Detect which cell encompasses the target text, then output its (x, y) center coordinate. 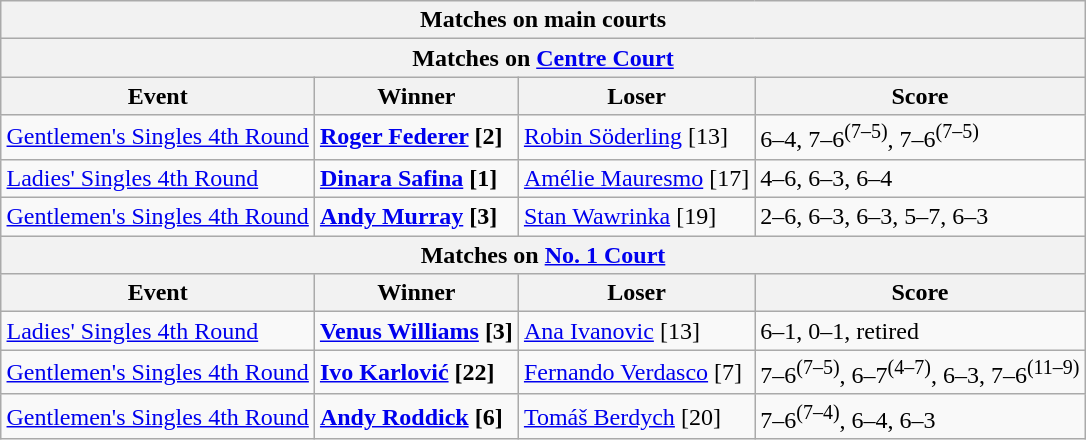
2–6, 6–3, 6–3, 5–7, 6–3 (920, 217)
7–6(7–5), 6–7(4–7), 6–3, 7–6(11–9) (920, 372)
6–4, 7–6(7–5), 7–6(7–5) (920, 138)
Stan Wawrinka [19] (636, 217)
Andy Murray [3] (416, 217)
Matches on main courts (543, 20)
Dinara Safina [1] (416, 178)
Matches on No. 1 Court (543, 255)
7–6(7–4), 6–4, 6–3 (920, 416)
Robin Söderling [13] (636, 138)
Amélie Mauresmo [17] (636, 178)
Tomáš Berdych [20] (636, 416)
Matches on Centre Court (543, 58)
Andy Roddick [6] (416, 416)
Roger Federer [2] (416, 138)
4–6, 6–3, 6–4 (920, 178)
Ana Ivanovic [13] (636, 331)
6–1, 0–1, retired (920, 331)
Ivo Karlović [22] (416, 372)
Venus Williams [3] (416, 331)
Fernando Verdasco [7] (636, 372)
